Search for the cell housing the specified text and yield its (X, Y) center coordinate. 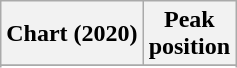
Peakposition (189, 34)
Chart (2020) (72, 34)
